Determine the [x, y] coordinate at the center of the cell enclosing the given text.  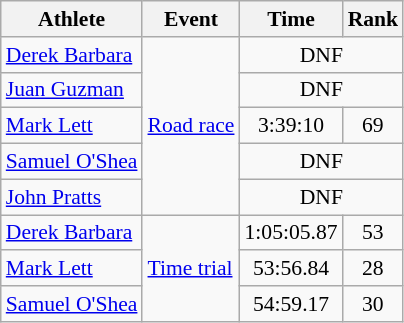
28 [374, 269]
Event [190, 19]
Time trial [190, 268]
Time [292, 19]
Rank [374, 19]
1:05:05.87 [292, 233]
30 [374, 304]
69 [374, 126]
Athlete [72, 19]
Juan Guzman [72, 90]
John Pratts [72, 197]
53:56.84 [292, 269]
3:39:10 [292, 126]
Road race [190, 126]
54:59.17 [292, 304]
53 [374, 233]
